Output the [x, y] coordinate of the center of the cell containing the given text.  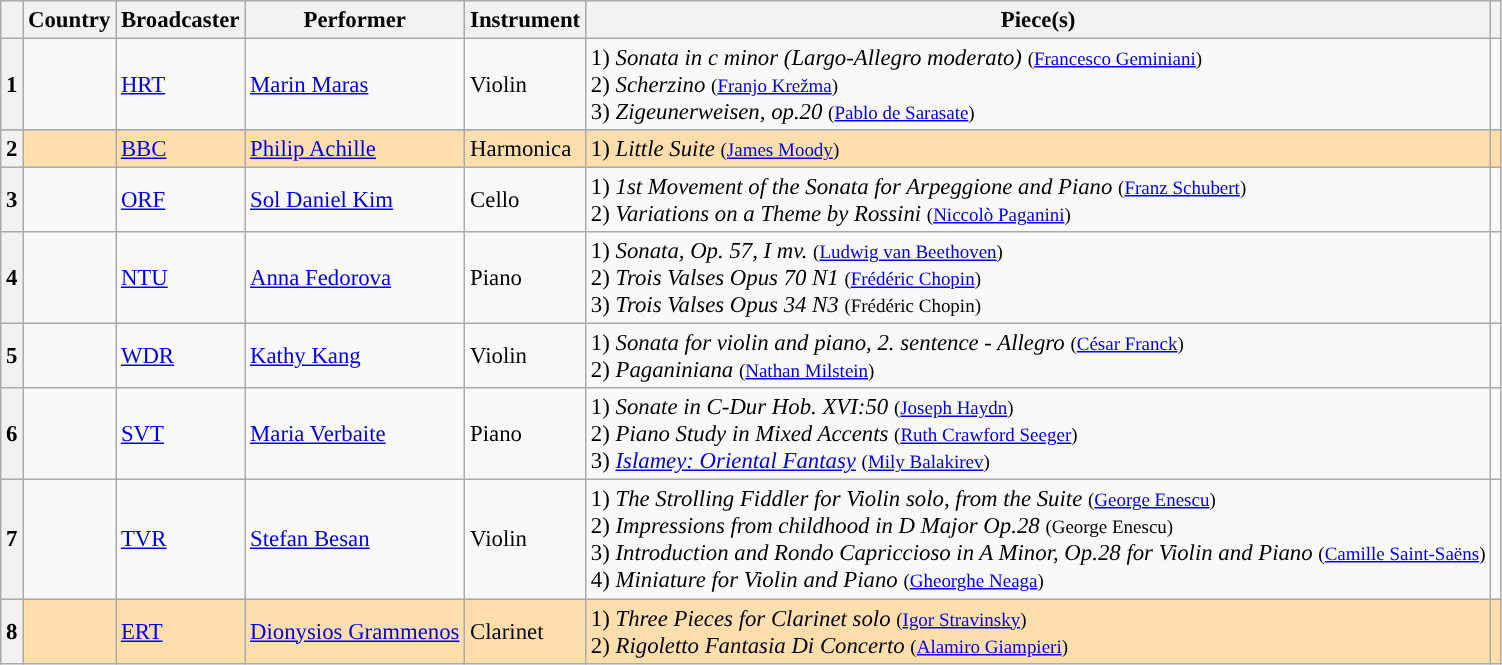
Dionysios Grammenos [355, 632]
Anna Fedorova [355, 278]
TVR [180, 540]
Philip Achille [355, 149]
3 [12, 200]
Cello [526, 200]
6 [12, 434]
1) Little Suite (James Moody) [1038, 149]
1) Sonate in C-Dur Hob. XVI:50 (Joseph Haydn)2) Piano Study in Mixed Accents (Ruth Crawford Seeger)3) Islamey: Oriental Fantasy (Mily Balakirev) [1038, 434]
1) Sonata in c minor (Largo-Allegro moderato) (Francesco Geminiani)2) Scherzino (Franjo Krežma)3) Zigeunerweisen, op.20 (Pablo de Sarasate) [1038, 85]
Marin Maras [355, 85]
Piece(s) [1038, 20]
1) Three Pieces for Clarinet solo (Igor Stravinsky)2) Rigoletto Fantasia Di Concerto (Alamiro Giampieri) [1038, 632]
7 [12, 540]
BBC [180, 149]
1) Sonata for violin and piano, 2. sentence - Allegro (César Franck)2) Paganiniana (Nathan Milstein) [1038, 356]
Maria Verbaite [355, 434]
Kathy Kang [355, 356]
SVT [180, 434]
Performer [355, 20]
Clarinet [526, 632]
Stefan Besan [355, 540]
ERT [180, 632]
4 [12, 278]
5 [12, 356]
1) Sonata, Op. 57, I mv. (Ludwig van Beethoven)2) Trois Valses Opus 70 N1 (Frédéric Chopin)3) Trois Valses Opus 34 N3 (Frédéric Chopin) [1038, 278]
ORF [180, 200]
1) 1st Movement of the Sonata for Arpeggione and Piano (Franz Schubert)2) Variations on a Theme by Rossini (Niccolò Paganini) [1038, 200]
2 [12, 149]
8 [12, 632]
WDR [180, 356]
Instrument [526, 20]
Country [70, 20]
Sol Daniel Kim [355, 200]
NTU [180, 278]
Broadcaster [180, 20]
Harmonica [526, 149]
1 [12, 85]
HRT [180, 85]
